Extract the [X, Y] coordinate from the center of the cell holding the provided text.  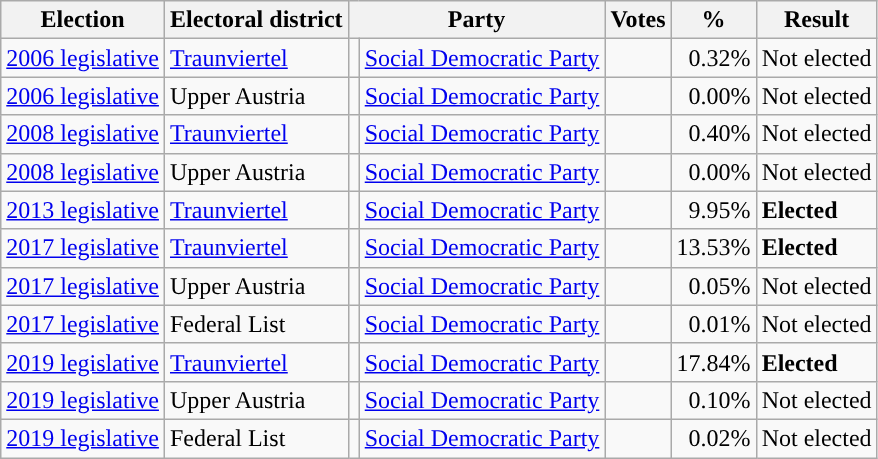
0.02% [714, 438]
0.05% [714, 286]
Electoral district [256, 20]
Result [816, 20]
13.53% [714, 248]
0.01% [714, 324]
17.84% [714, 362]
Votes [638, 20]
Party [476, 20]
Election [83, 20]
0.10% [714, 400]
% [714, 20]
9.95% [714, 210]
0.40% [714, 134]
2013 legislative [83, 210]
0.32% [714, 58]
